Capture the cell that displays the provided text and extract its (X, Y) central coordinate. 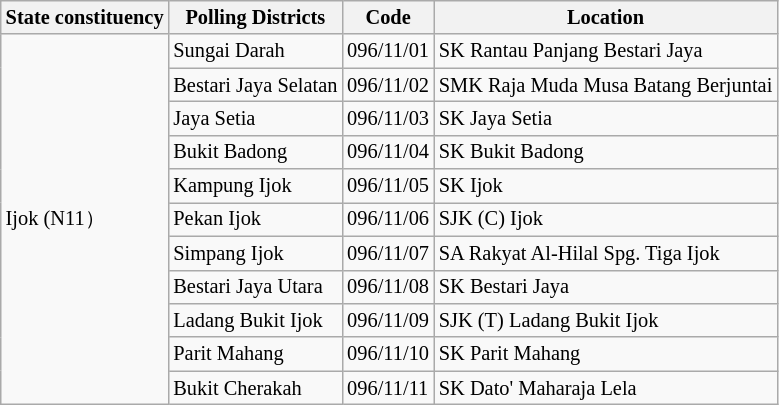
Bestari Jaya Selatan (255, 85)
Ladang Bukit Ijok (255, 320)
096/11/03 (388, 118)
096/11/07 (388, 253)
Parit Mahang (255, 354)
SA Rakyat Al-Hilal Spg. Tiga Ijok (606, 253)
SJK (C) Ijok (606, 219)
SMK Raja Muda Musa Batang Berjuntai (606, 85)
096/11/05 (388, 186)
096/11/04 (388, 152)
SK Bestari Jaya (606, 287)
096/11/02 (388, 85)
SK Jaya Setia (606, 118)
SK Rantau Panjang Bestari Jaya (606, 51)
Ijok (N11） (85, 219)
Bukit Cherakah (255, 388)
096/11/09 (388, 320)
Sungai Darah (255, 51)
SJK (T) Ladang Bukit Ijok (606, 320)
SK Dato' Maharaja Lela (606, 388)
096/11/01 (388, 51)
Location (606, 17)
SK Parit Mahang (606, 354)
Kampung Ijok (255, 186)
096/11/11 (388, 388)
SK Ijok (606, 186)
Simpang Ijok (255, 253)
SK Bukit Badong (606, 152)
096/11/10 (388, 354)
Bukit Badong (255, 152)
096/11/06 (388, 219)
Code (388, 17)
Polling Districts (255, 17)
096/11/08 (388, 287)
Bestari Jaya Utara (255, 287)
Pekan Ijok (255, 219)
State constituency (85, 17)
Jaya Setia (255, 118)
